Detect which cell encompasses the target text, then output its (X, Y) center coordinate. 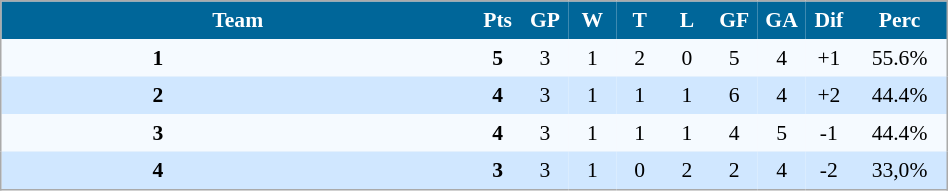
+1 (828, 58)
GF (734, 20)
Perc (900, 20)
+2 (828, 95)
Pts (498, 20)
Dif (828, 20)
Team (238, 20)
-2 (828, 171)
-1 (828, 133)
33,0% (900, 171)
T (640, 20)
W (592, 20)
L (686, 20)
GP (544, 20)
55.6% (900, 58)
6 (734, 95)
GA (782, 20)
